Pinpoint the cell where the given text exists, returning its (x, y) midpoint coordinate. 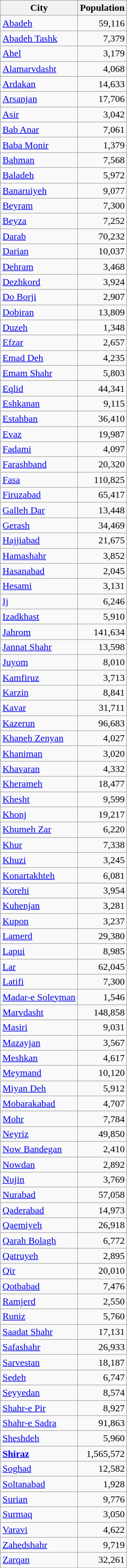
Ardakan (39, 84)
Meshkan (39, 1058)
Varavi (39, 1530)
Lapui (39, 952)
Baladeh (39, 175)
Mohr (39, 1119)
Abadeh Tashk (39, 38)
Lamerd (39, 936)
57,058 (102, 1195)
Dobiran (39, 312)
13,448 (102, 510)
62,045 (102, 967)
Now Bandegan (39, 1149)
19,217 (102, 814)
Juyom (39, 662)
Gerash (39, 525)
Izadkhast (39, 616)
12,582 (102, 1469)
Emam Shahr (39, 373)
Runiz (39, 1317)
8,574 (102, 1392)
18,477 (102, 784)
1,379 (102, 145)
31,711 (102, 708)
Qaemiyeh (39, 1225)
7,061 (102, 130)
9,077 (102, 191)
Qaderabad (39, 1210)
9,776 (102, 1499)
Masiri (39, 1027)
4,097 (102, 449)
Duzeh (39, 327)
Madar-e Soleyman (39, 997)
8,927 (102, 1408)
Khuzi (39, 860)
65,417 (102, 495)
Zarqan (39, 1560)
Shahr-e Pir (39, 1408)
3,020 (102, 754)
6,246 (102, 601)
Mazayjan (39, 1043)
7,476 (102, 1286)
Qarah Bolagh (39, 1241)
Baba Monir (39, 145)
9,031 (102, 1027)
7,252 (102, 221)
Eshkanan (39, 403)
1,546 (102, 997)
10,120 (102, 1073)
Sarvestan (39, 1362)
9,719 (102, 1545)
96,683 (102, 723)
7,568 (102, 160)
Darab (39, 236)
14,633 (102, 84)
13,598 (102, 647)
1,565,572 (102, 1454)
Banaruiyeh (39, 191)
3,042 (102, 114)
9,599 (102, 799)
Kavar (39, 708)
Jannat Shahr (39, 647)
Miyan Deh (39, 1088)
Konartakhteh (39, 875)
Eqlid (39, 388)
148,858 (102, 1012)
110,825 (102, 480)
5,972 (102, 175)
Shiraz (39, 1454)
8,841 (102, 693)
Surmaq (39, 1514)
7,338 (102, 845)
3,468 (102, 267)
2,410 (102, 1149)
Hajjiabad (39, 541)
6,081 (102, 875)
Surian (39, 1499)
Arsanjan (39, 99)
3,713 (102, 678)
Saadat Shahr (39, 1332)
20,320 (102, 465)
Khonj (39, 814)
3,567 (102, 1043)
Ahel (39, 54)
Soghad (39, 1469)
5,910 (102, 616)
4,707 (102, 1103)
Kupon (39, 921)
141,634 (102, 632)
Shahr-e Sadra (39, 1423)
26,933 (102, 1347)
10,037 (102, 251)
Hamashahr (39, 556)
2,892 (102, 1165)
7,784 (102, 1119)
Khur (39, 845)
6,747 (102, 1377)
Qir (39, 1271)
Safashahr (39, 1347)
3,237 (102, 921)
3,924 (102, 282)
Meymand (39, 1073)
5,760 (102, 1317)
Mobarakabad (39, 1103)
Do Borji (39, 297)
6,220 (102, 830)
Korehi (39, 890)
5,960 (102, 1438)
3,131 (102, 586)
Galleh Dar (39, 510)
Efzar (39, 343)
Sheshdeh (39, 1438)
Hesami (39, 586)
4,027 (102, 738)
91,863 (102, 1423)
Beyza (39, 221)
70,232 (102, 236)
Kazerun (39, 723)
3,050 (102, 1514)
Khaneh Zenyan (39, 738)
Emad Deh (39, 358)
Kuhenjan (39, 906)
Kamfiruz (39, 678)
2,657 (102, 343)
1,348 (102, 327)
Fadami (39, 449)
17,131 (102, 1332)
14,973 (102, 1210)
Seyyedan (39, 1392)
6,772 (102, 1241)
Kherameh (39, 784)
2,550 (102, 1301)
Nujin (39, 1180)
20,010 (102, 1271)
Fasa (39, 480)
21,675 (102, 541)
Karzin (39, 693)
Marvdasht (39, 1012)
Latifi (39, 982)
9,115 (102, 403)
Jahrom (39, 632)
18,187 (102, 1362)
4,068 (102, 69)
49,850 (102, 1134)
3,769 (102, 1180)
Ij (39, 601)
8,010 (102, 662)
Darian (39, 251)
Khavaran (39, 769)
Farashband (39, 465)
2,907 (102, 297)
Hasanabad (39, 571)
Firuzabad (39, 495)
8,985 (102, 952)
5,803 (102, 373)
59,116 (102, 23)
Nurabad (39, 1195)
13,809 (102, 312)
Bab Anar (39, 130)
Lar (39, 967)
2,045 (102, 571)
Abadeh (39, 23)
3,245 (102, 860)
3,852 (102, 556)
City (39, 8)
26,918 (102, 1225)
Alamarvdasht (39, 69)
5,912 (102, 1088)
Nowdan (39, 1165)
4,622 (102, 1530)
Neyriz (39, 1134)
29,380 (102, 936)
7,379 (102, 38)
19,987 (102, 434)
3,954 (102, 890)
Khesht (39, 799)
34,469 (102, 525)
Soltanabad (39, 1484)
Dehram (39, 267)
Qotbabad (39, 1286)
32,261 (102, 1560)
4,332 (102, 769)
4,617 (102, 1058)
36,410 (102, 419)
Estahban (39, 419)
Ramjerd (39, 1301)
1,928 (102, 1484)
Khumeh Zar (39, 830)
4,235 (102, 358)
Khaniman (39, 754)
Dezhkord (39, 282)
17,706 (102, 99)
Bahman (39, 160)
Population (102, 8)
3,281 (102, 906)
Asir (39, 114)
Zahedshahr (39, 1545)
Qatruyeh (39, 1256)
Sedeh (39, 1377)
3,179 (102, 54)
Evaz (39, 434)
44,341 (102, 388)
2,895 (102, 1256)
Beyram (39, 206)
